Detect which cell encompasses the target text, then output its (x, y) center coordinate. 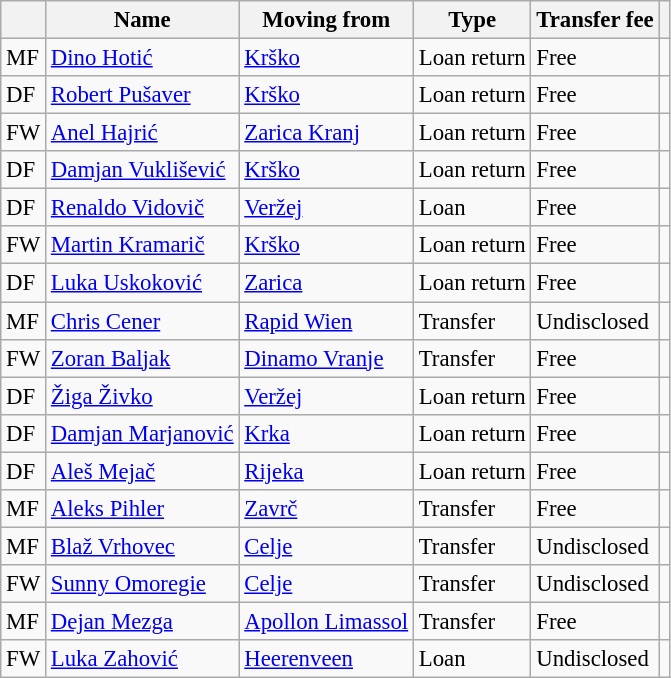
Renaldo Vidovič (142, 208)
Heerenveen (326, 659)
Zavrč (326, 509)
Krka (326, 433)
Rapid Wien (326, 321)
Žiga Živko (142, 396)
Luka Uskoković (142, 283)
Aleks Pihler (142, 509)
Transfer fee (595, 20)
Name (142, 20)
Type (472, 20)
Blaž Vrhovec (142, 546)
Rijeka (326, 471)
Damjan Vuklišević (142, 170)
Dino Hotić (142, 58)
Zarica (326, 283)
Dinamo Vranje (326, 358)
Apollon Limassol (326, 621)
Martin Kramarič (142, 245)
Zoran Baljak (142, 358)
Chris Cener (142, 321)
Anel Hajrić (142, 133)
Moving from (326, 20)
Damjan Marjanović (142, 433)
Sunny Omoregie (142, 584)
Robert Pušaver (142, 95)
Aleš Mejač (142, 471)
Dejan Mezga (142, 621)
Luka Zahović (142, 659)
Zarica Kranj (326, 133)
